Search for the cell housing the specified text and yield its (x, y) center coordinate. 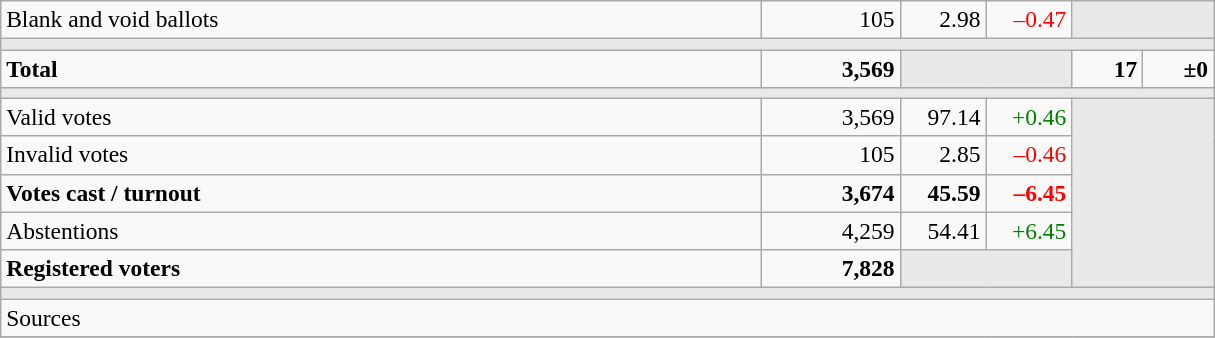
+0.46 (1029, 117)
2.98 (943, 20)
+6.45 (1029, 231)
3,674 (831, 193)
Registered voters (382, 269)
7,828 (831, 269)
–0.47 (1029, 20)
4,259 (831, 231)
Blank and void ballots (382, 20)
Valid votes (382, 117)
–0.46 (1029, 155)
±0 (1178, 69)
Votes cast / turnout (382, 193)
Abstentions (382, 231)
Total (382, 69)
Sources (608, 317)
54.41 (943, 231)
2.85 (943, 155)
Invalid votes (382, 155)
45.59 (943, 193)
97.14 (943, 117)
17 (1108, 69)
–6.45 (1029, 193)
